Scan for the cell matching the given text and deliver its (X, Y) coordinate at center. 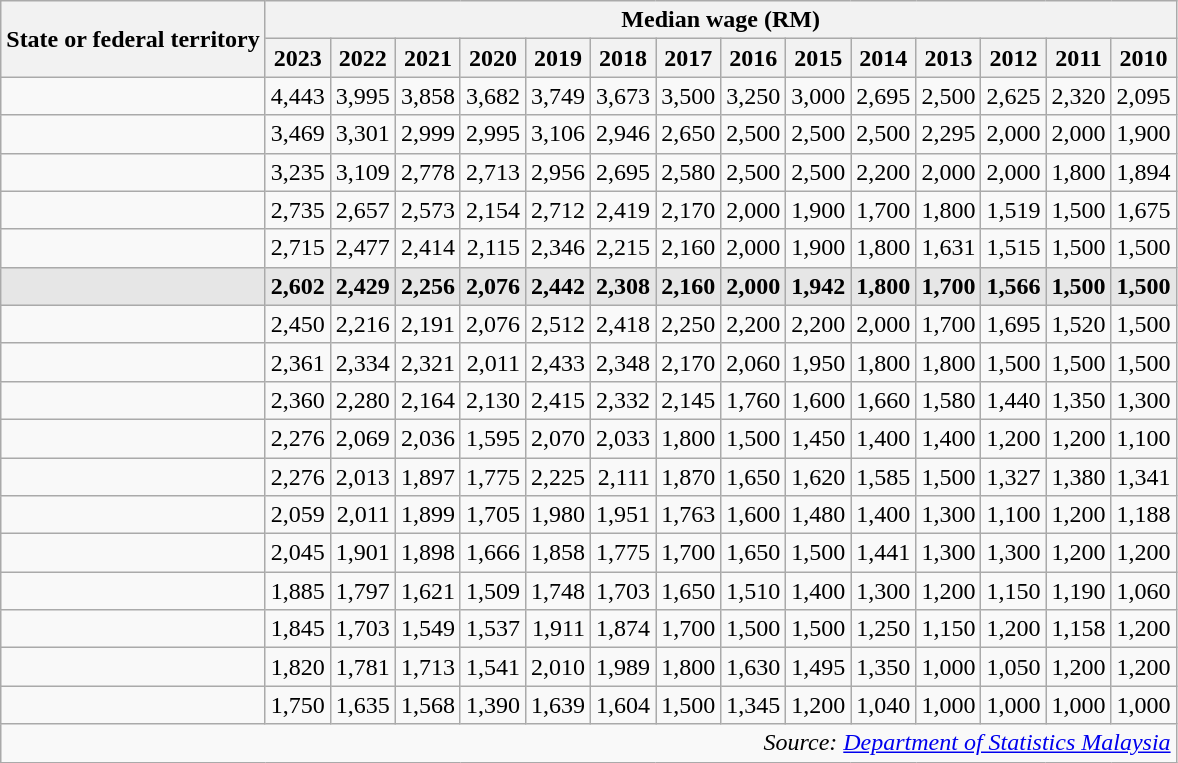
1,705 (492, 515)
1,760 (754, 400)
1,510 (754, 591)
2,450 (298, 324)
1,604 (624, 705)
State or federal territory (133, 39)
3,500 (688, 96)
1,188 (1144, 515)
1,858 (558, 553)
1,951 (624, 515)
2,295 (948, 134)
1,450 (818, 438)
2,256 (428, 286)
2,956 (558, 172)
2017 (688, 58)
1,040 (884, 705)
1,763 (688, 515)
1,820 (298, 667)
2,415 (558, 400)
2,070 (558, 438)
2015 (818, 58)
2,069 (362, 438)
1,897 (428, 477)
1,748 (558, 591)
3,858 (428, 96)
2,164 (428, 400)
1,870 (688, 477)
1,519 (1014, 210)
2,999 (428, 134)
2,715 (298, 248)
1,899 (428, 515)
1,845 (298, 629)
1,666 (492, 553)
2,712 (558, 210)
2,033 (624, 438)
1,341 (1144, 477)
2,045 (298, 553)
2,419 (624, 210)
2,225 (558, 477)
1,894 (1144, 172)
1,327 (1014, 477)
1,495 (818, 667)
3,106 (558, 134)
1,390 (492, 705)
1,980 (558, 515)
1,541 (492, 667)
2,414 (428, 248)
Source: Department of Statistics Malaysia (588, 743)
1,911 (558, 629)
2,477 (362, 248)
2,013 (362, 477)
1,675 (1144, 210)
2,115 (492, 248)
2,036 (428, 438)
3,749 (558, 96)
1,781 (362, 667)
3,673 (624, 96)
2,361 (298, 362)
1,509 (492, 591)
2,360 (298, 400)
1,515 (1014, 248)
3,301 (362, 134)
3,235 (298, 172)
1,549 (428, 629)
2,573 (428, 210)
2,250 (688, 324)
2,625 (1014, 96)
2,308 (624, 286)
2,320 (1078, 96)
1,595 (492, 438)
1,440 (1014, 400)
2,778 (428, 172)
2,433 (558, 362)
1,750 (298, 705)
1,630 (754, 667)
3,250 (754, 96)
1,639 (558, 705)
1,585 (884, 477)
1,885 (298, 591)
1,537 (492, 629)
1,060 (1144, 591)
2,995 (492, 134)
2,010 (558, 667)
2011 (1078, 58)
2,154 (492, 210)
2,216 (362, 324)
1,898 (428, 553)
2,130 (492, 400)
2,735 (298, 210)
2,111 (624, 477)
2,418 (624, 324)
2,713 (492, 172)
2021 (428, 58)
1,631 (948, 248)
1,950 (818, 362)
2,321 (428, 362)
2013 (948, 58)
1,250 (884, 629)
1,568 (428, 705)
1,566 (1014, 286)
1,989 (624, 667)
2,280 (362, 400)
2,191 (428, 324)
1,190 (1078, 591)
1,660 (884, 400)
2014 (884, 58)
2,059 (298, 515)
3,469 (298, 134)
1,050 (1014, 667)
2,580 (688, 172)
1,520 (1078, 324)
2016 (754, 58)
4,443 (298, 96)
2,650 (688, 134)
1,635 (362, 705)
2,334 (362, 362)
1,797 (362, 591)
1,942 (818, 286)
2,215 (624, 248)
2022 (362, 58)
2,346 (558, 248)
1,713 (428, 667)
2023 (298, 58)
Median wage (RM) (720, 20)
1,695 (1014, 324)
2019 (558, 58)
2,602 (298, 286)
2,429 (362, 286)
2,145 (688, 400)
3,000 (818, 96)
1,345 (754, 705)
1,580 (948, 400)
2020 (492, 58)
2,348 (624, 362)
2,095 (1144, 96)
2018 (624, 58)
1,441 (884, 553)
2,512 (558, 324)
1,620 (818, 477)
1,380 (1078, 477)
1,158 (1078, 629)
3,682 (492, 96)
3,109 (362, 172)
3,995 (362, 96)
2012 (1014, 58)
1,480 (818, 515)
1,621 (428, 591)
1,874 (624, 629)
2,332 (624, 400)
2010 (1144, 58)
1,901 (362, 553)
2,946 (624, 134)
2,442 (558, 286)
2,060 (754, 362)
2,657 (362, 210)
